Provide the (x, y) coordinate of the cell's center where the given text is located.  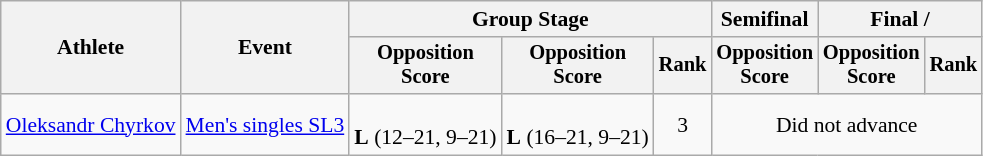
Semifinal (764, 19)
Athlete (91, 48)
Oleksandr Chyrkov (91, 124)
L (16–21, 9–21) (578, 124)
Event (266, 48)
Final / (900, 19)
Group Stage (530, 19)
Did not advance (846, 124)
Men's singles SL3 (266, 124)
L (12–21, 9–21) (425, 124)
3 (683, 124)
